For the text-containing cell, return its midpoint in (X, Y) coordinate format. 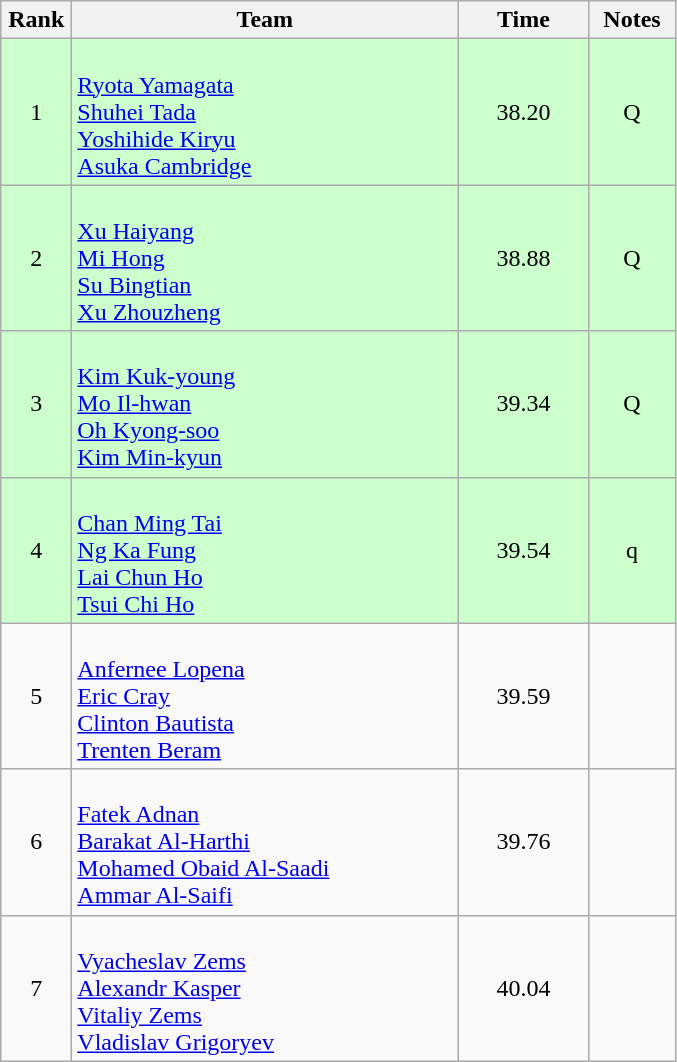
40.04 (524, 988)
39.54 (524, 550)
q (632, 550)
5 (36, 696)
Time (524, 20)
Ryota YamagataShuhei TadaYoshihide KiryuAsuka Cambridge (265, 112)
3 (36, 404)
Chan Ming TaiNg Ka FungLai Chun HoTsui Chi Ho (265, 550)
6 (36, 842)
38.88 (524, 258)
4 (36, 550)
39.76 (524, 842)
39.34 (524, 404)
Rank (36, 20)
Notes (632, 20)
Anfernee LopenaEric CrayClinton BautistaTrenten Beram (265, 696)
Fatek AdnanBarakat Al-HarthiMohamed Obaid Al-SaadiAmmar Al-Saifi (265, 842)
7 (36, 988)
Team (265, 20)
38.20 (524, 112)
39.59 (524, 696)
Xu HaiyangMi HongSu BingtianXu Zhouzheng (265, 258)
Vyacheslav ZemsAlexandr KasperVitaliy ZemsVladislav Grigoryev (265, 988)
Kim Kuk-youngMo Il-hwanOh Kyong-sooKim Min-kyun (265, 404)
1 (36, 112)
2 (36, 258)
